Return (X, Y) of the center of cell containing provided text 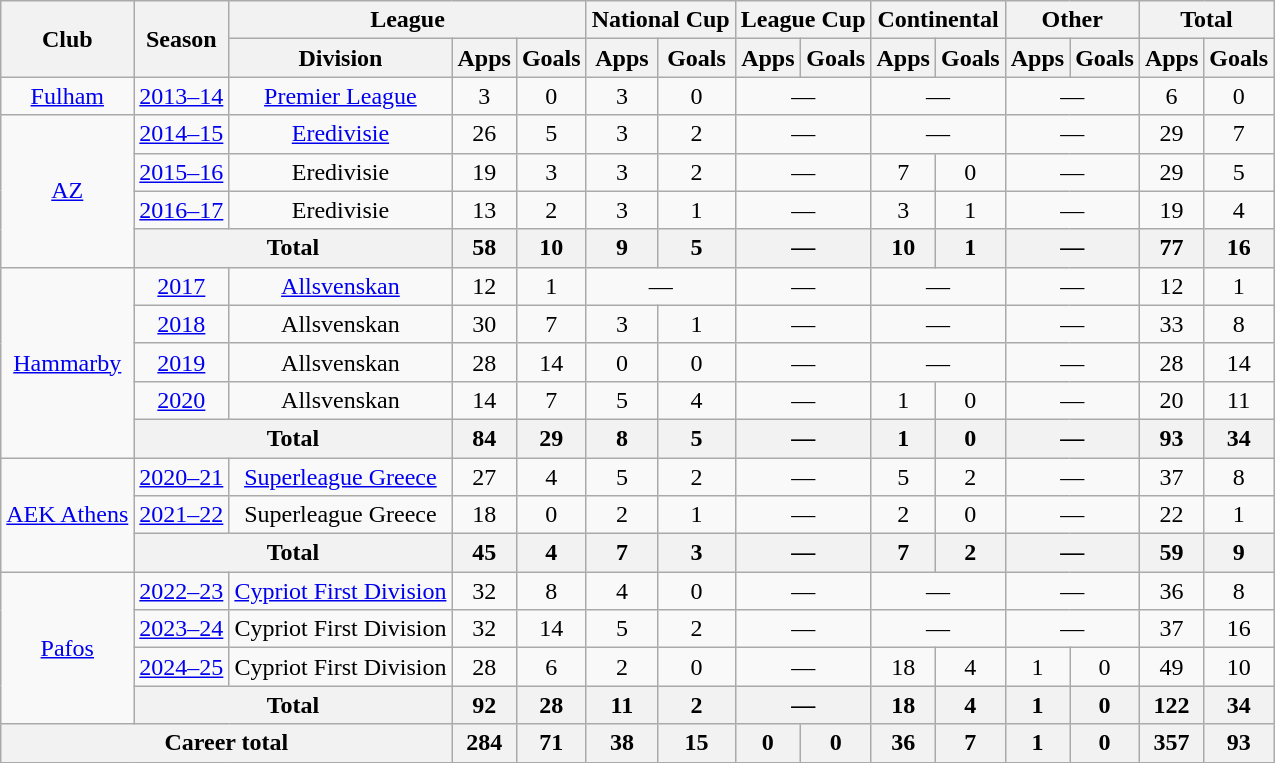
2020 (182, 400)
2018 (182, 324)
Other (1072, 20)
2019 (182, 362)
2020–21 (182, 477)
71 (551, 743)
33 (1171, 324)
2013–14 (182, 96)
Career total (226, 743)
Hammarby (68, 362)
15 (697, 743)
2023–24 (182, 629)
League Cup (803, 20)
AEK Athens (68, 515)
AZ (68, 191)
Pafos (68, 648)
National Cup (660, 20)
58 (484, 248)
26 (484, 134)
Fulham (68, 96)
2015–16 (182, 172)
27 (484, 477)
2017 (182, 286)
38 (622, 743)
59 (1171, 553)
122 (1171, 705)
Season (182, 39)
20 (1171, 400)
2014–15 (182, 134)
77 (1171, 248)
2024–25 (182, 667)
Premier League (340, 96)
30 (484, 324)
2021–22 (182, 515)
92 (484, 705)
45 (484, 553)
Club (68, 39)
49 (1171, 667)
284 (484, 743)
Division (340, 58)
Continental (938, 20)
League (408, 20)
22 (1171, 515)
13 (484, 210)
2016–17 (182, 210)
357 (1171, 743)
2022–23 (182, 591)
84 (484, 438)
